Search for the cell housing the specified text and yield its [x, y] center coordinate. 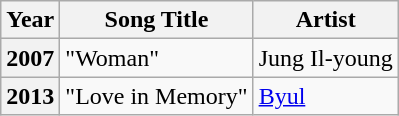
"Love in Memory" [156, 96]
2007 [30, 58]
Jung Il-young [326, 58]
Artist [326, 20]
Byul [326, 96]
2013 [30, 96]
Year [30, 20]
"Woman" [156, 58]
Song Title [156, 20]
